Return the (x, y) coordinate for the center point of the cell that contains the specified text.  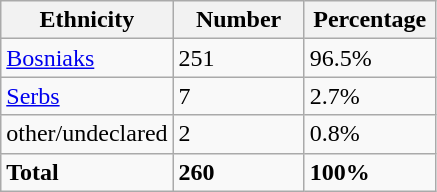
Percentage (370, 20)
Total (87, 172)
100% (370, 172)
7 (238, 96)
96.5% (370, 58)
2.7% (370, 96)
Ethnicity (87, 20)
other/undeclared (87, 134)
Bosniaks (87, 58)
0.8% (370, 134)
Number (238, 20)
260 (238, 172)
2 (238, 134)
251 (238, 58)
Serbs (87, 96)
